Detect which cell encompasses the target text, then output its [x, y] center coordinate. 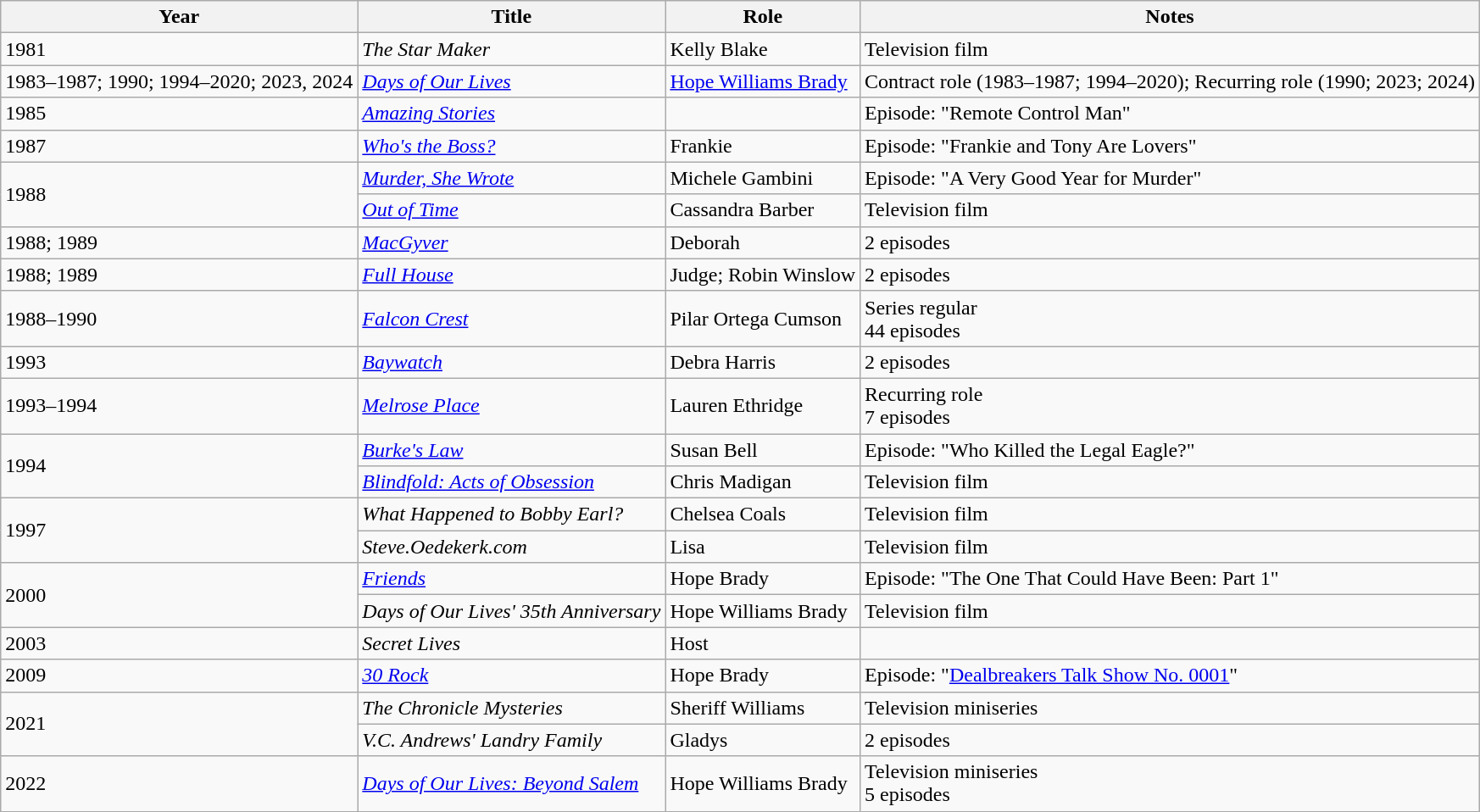
1983–1987; 1990; 1994–2020; 2023, 2024 [180, 81]
Secret Lives [512, 643]
What Happened to Bobby Earl? [512, 514]
Television miniseries [1170, 708]
30 Rock [512, 676]
V.C. Andrews' Landry Family [512, 740]
1987 [180, 146]
Lauren Ethridge [763, 405]
Episode: "Frankie and Tony Are Lovers" [1170, 146]
Title [512, 17]
Friends [512, 579]
1985 [180, 114]
Chelsea Coals [763, 514]
Debra Harris [763, 362]
Episode: "A Very Good Year for Murder" [1170, 178]
Days of Our Lives' 35th Anniversary [512, 611]
Year [180, 17]
1993 [180, 362]
1993–1994 [180, 405]
1981 [180, 49]
Who's the Boss? [512, 146]
Days of Our Lives [512, 81]
Gladys [763, 740]
Baywatch [512, 362]
Series regular44 episodes [1170, 319]
Role [763, 17]
Episode: "Remote Control Man" [1170, 114]
Pilar Ortega Cumson [763, 319]
Falcon Crest [512, 319]
Full House [512, 275]
2021 [180, 724]
Recurring role7 episodes [1170, 405]
Episode: "Dealbreakers Talk Show No. 0001" [1170, 676]
2000 [180, 595]
Melrose Place [512, 405]
1994 [180, 466]
Blindfold: Acts of Obsession [512, 482]
Susan Bell [763, 450]
Days of Our Lives: Beyond Salem [512, 783]
1997 [180, 531]
The Star Maker [512, 49]
Episode: "The One That Could Have Been: Part 1" [1170, 579]
Episode: "Who Killed the Legal Eagle?" [1170, 450]
Lisa [763, 547]
Out of Time [512, 210]
Judge; Robin Winslow [763, 275]
Cassandra Barber [763, 210]
Amazing Stories [512, 114]
Notes [1170, 17]
Frankie [763, 146]
2003 [180, 643]
Kelly Blake [763, 49]
Michele Gambini [763, 178]
Sheriff Williams [763, 708]
Deborah [763, 242]
Contract role (1983–1987; 1994–2020); Recurring role (1990; 2023; 2024) [1170, 81]
2022 [180, 783]
1988 [180, 194]
Chris Madigan [763, 482]
Host [763, 643]
The Chronicle Mysteries [512, 708]
2009 [180, 676]
Murder, She Wrote [512, 178]
1988–1990 [180, 319]
Steve.Oedekerk.com [512, 547]
Burke's Law [512, 450]
Television miniseries5 episodes [1170, 783]
MacGyver [512, 242]
